Pinpoint the cell where the given text exists, returning its [X, Y] midpoint coordinate. 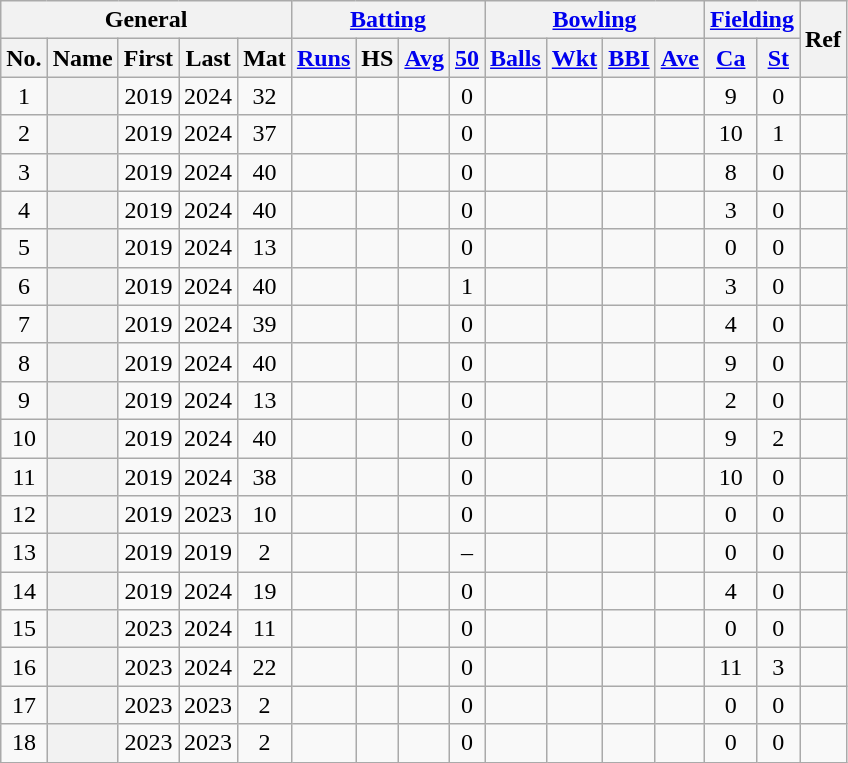
First [148, 58]
39 [265, 324]
12 [24, 515]
16 [24, 667]
7 [24, 324]
32 [265, 96]
Ca [730, 58]
15 [24, 629]
Runs [323, 58]
Fielding [752, 20]
Ave [680, 58]
Ref [824, 39]
HS [378, 58]
Wkt [574, 58]
Balls [516, 58]
Bowling [595, 20]
St [778, 58]
Batting [388, 20]
Last [208, 58]
Avg [424, 58]
Mat [265, 58]
50 [466, 58]
38 [265, 477]
5 [24, 248]
No. [24, 58]
17 [24, 705]
6 [24, 286]
19 [265, 591]
General [146, 20]
22 [265, 667]
Name [82, 58]
18 [24, 743]
37 [265, 134]
14 [24, 591]
– [466, 553]
BBI [629, 58]
